Determine the [X, Y] coordinate at the center of the cell enclosing the given text.  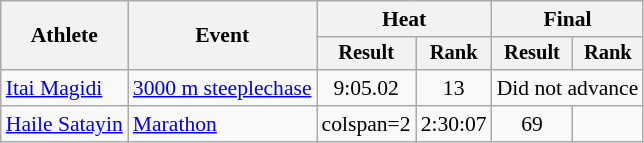
Final [568, 19]
9:05.02 [366, 88]
Did not advance [568, 88]
2:30:07 [454, 124]
13 [454, 88]
Heat [404, 19]
Marathon [222, 124]
colspan=2 [366, 124]
69 [532, 124]
Itai Magidi [64, 88]
Athlete [64, 36]
Event [222, 36]
3000 m steeplechase [222, 88]
Haile Satayin [64, 124]
